Output the [X, Y] coordinate of the center of the cell containing the given text.  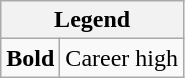
Legend [92, 20]
Bold [30, 58]
Career high [122, 58]
